For the text-containing cell, return its midpoint in (X, Y) coordinate format. 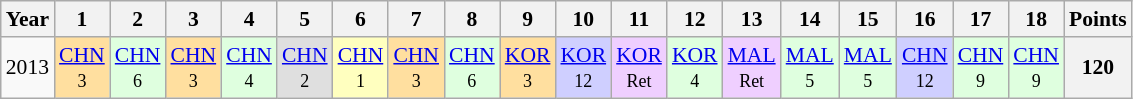
2 (138, 19)
12 (695, 19)
16 (925, 19)
13 (752, 19)
1 (82, 19)
15 (868, 19)
11 (639, 19)
9 (528, 19)
CHN2 (305, 68)
CHN1 (361, 68)
KOR12 (583, 68)
14 (810, 19)
120 (1098, 68)
MALRet (752, 68)
4 (249, 19)
KOR3 (528, 68)
6 (361, 19)
CHN4 (249, 68)
8 (472, 19)
Year (28, 19)
CHN12 (925, 68)
5 (305, 19)
18 (1036, 19)
Points (1098, 19)
7 (416, 19)
17 (981, 19)
2013 (28, 68)
10 (583, 19)
KORRet (639, 68)
3 (193, 19)
KOR4 (695, 68)
